Find where the given text appears and provide that cell's center as (x, y) coordinate. 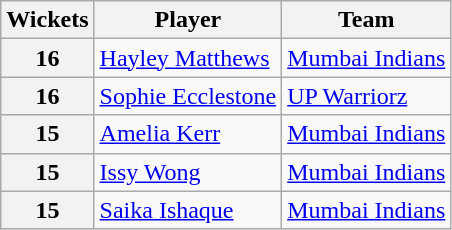
Team (366, 20)
Sophie Ecclestone (188, 96)
Saika Ishaque (188, 210)
Player (188, 20)
Hayley Matthews (188, 58)
Amelia Kerr (188, 134)
Wickets (48, 20)
Issy Wong (188, 172)
UP Warriorz (366, 96)
